Pinpoint the cell where the given text exists, returning its [X, Y] midpoint coordinate. 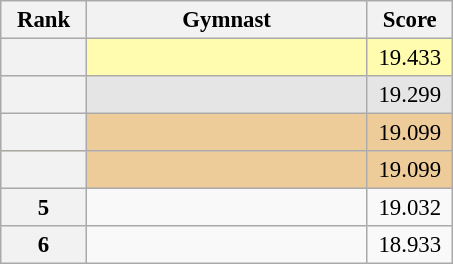
19.032 [410, 208]
Gymnast [226, 20]
18.933 [410, 245]
19.299 [410, 95]
6 [44, 245]
Score [410, 20]
19.433 [410, 58]
Rank [44, 20]
5 [44, 208]
